Find where the given text appears and provide that cell's center as [x, y] coordinate. 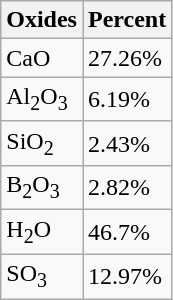
Percent [126, 20]
2.43% [126, 143]
B2O3 [42, 188]
SiO2 [42, 143]
CaO [42, 58]
6.19% [126, 99]
Oxides [42, 20]
12.97% [126, 276]
Al2O3 [42, 99]
H2O [42, 232]
46.7% [126, 232]
27.26% [126, 58]
SO3 [42, 276]
2.82% [126, 188]
